Detect which cell encompasses the target text, then output its (x, y) center coordinate. 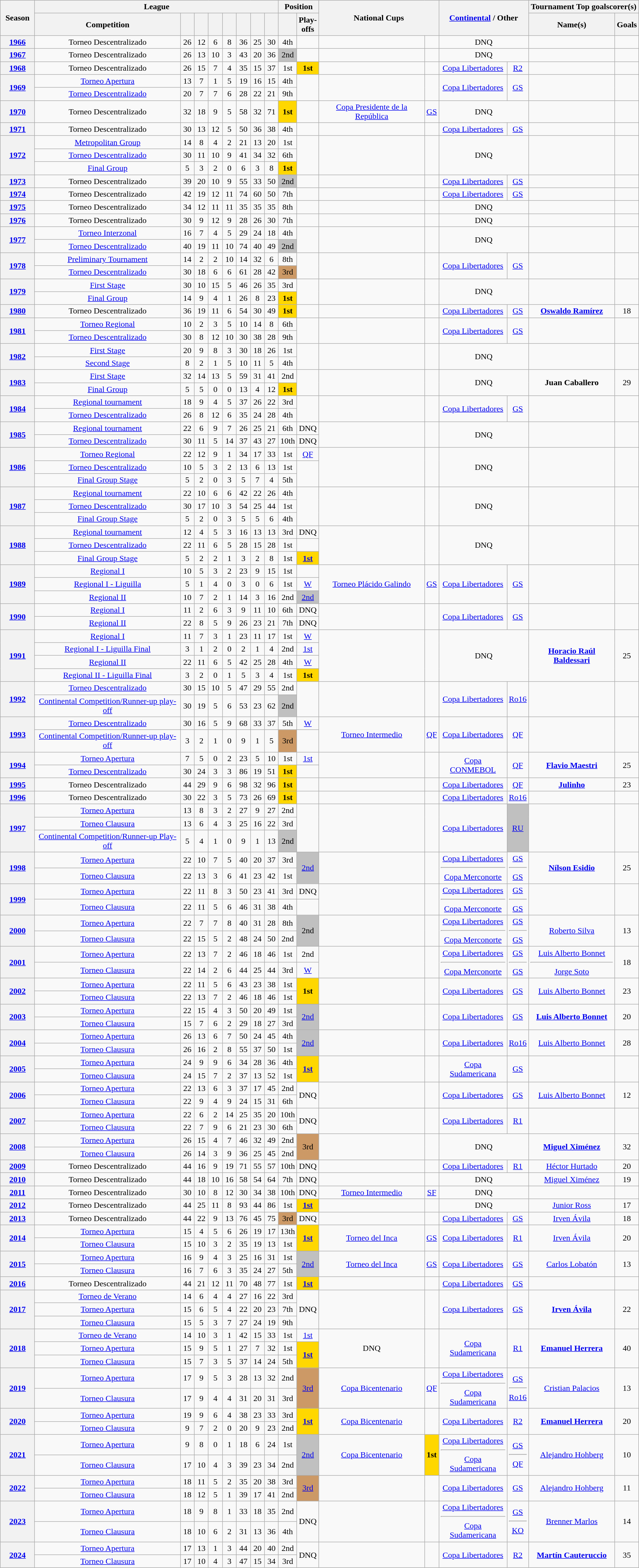
1973 (18, 181)
Regional II - Liguilla Final (108, 675)
Tournament Top goalscorer(s) (584, 7)
National Cups (379, 18)
Competition (108, 25)
57 (272, 1166)
2011 (18, 1192)
1993 (18, 734)
2007 (18, 1121)
2018 (18, 1348)
Goals (627, 25)
Oswaldo Ramírez (571, 311)
1988 (18, 545)
59 (244, 376)
Junior Ross (571, 1205)
Torneo Interzonal (108, 233)
Nílson Esidio (571, 868)
62 (272, 705)
Season (18, 18)
Regional I - Liguilla (108, 584)
68 (244, 723)
Position (299, 7)
1966 (18, 42)
1986 (18, 467)
Play-offs (308, 25)
2016 (18, 1283)
Julinho (571, 784)
Juan Caballero (571, 382)
1987 (18, 506)
2001 (18, 962)
1975 (18, 207)
Martín Cauteruccio (571, 1555)
1978 (18, 266)
69 (272, 797)
2005 (18, 1069)
2003 (18, 1017)
1998 (18, 868)
1994 (18, 765)
1989 (18, 584)
2023 (18, 1522)
2008 (18, 1147)
2019 (18, 1388)
64 (272, 1179)
2006 (18, 1095)
1982 (18, 356)
Torneo Plácido Galindo (372, 584)
1984 (18, 409)
1999 (18, 899)
93 (244, 1205)
1990 (18, 617)
Héctor Hurtado (571, 1166)
1991 (18, 656)
SF (432, 1192)
Metropolitan Group (108, 142)
Copa CONMEBOL (473, 765)
Horacio Raúl Baldessari (571, 656)
76 (244, 1218)
1974 (18, 194)
RU (517, 828)
Regional I - Liguilla Final (108, 649)
Cristian Palacios (571, 1388)
2004 (18, 1043)
2020 (18, 1422)
GSKO (517, 1522)
Roberto Silva (571, 931)
2022 (18, 1488)
2002 (18, 991)
League (157, 7)
98 (244, 784)
Preliminary Tournament (108, 259)
1996 (18, 797)
1981 (18, 331)
1997 (18, 828)
60 (257, 194)
2009 (18, 1166)
1972 (18, 155)
73 (244, 797)
1983 (18, 382)
Luis Alberto Bonnet Jorge Soto (571, 962)
1969 (18, 87)
52 (272, 1075)
96 (272, 784)
61 (244, 272)
1967 (18, 55)
1979 (18, 292)
2013 (18, 1218)
Name(s) (571, 25)
1980 (18, 311)
Second Stage (108, 363)
GSQF (517, 1455)
1995 (18, 784)
1968 (18, 68)
53 (244, 705)
13th (288, 1231)
Brenner Marlos (571, 1522)
1970 (18, 111)
Continental Competition/Runner-up Play-off (108, 841)
75 (272, 1218)
2010 (18, 1179)
70 (244, 1283)
Copa Presidente de la República (372, 111)
Continental / Other (484, 18)
2014 (18, 1238)
1976 (18, 220)
2000 (18, 931)
Flavio Maestri (571, 765)
1971 (18, 129)
1977 (18, 240)
GSRo16 (517, 1388)
51 (272, 771)
2012 (18, 1205)
77 (272, 1283)
2015 (18, 1264)
2021 (18, 1455)
2017 (18, 1309)
2024 (18, 1555)
1985 (18, 435)
1992 (18, 699)
Carlos Lobatón (571, 1264)
